Search for the cell housing the specified text and yield its (x, y) center coordinate. 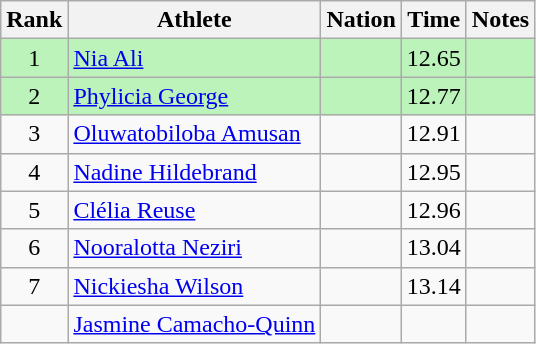
12.96 (434, 210)
12.91 (434, 134)
Time (434, 20)
12.65 (434, 58)
Rank (34, 20)
Jasmine Camacho-Quinn (194, 324)
7 (34, 286)
Nation (361, 20)
Oluwatobiloba Amusan (194, 134)
Nia Ali (194, 58)
Nickiesha Wilson (194, 286)
3 (34, 134)
12.77 (434, 96)
13.04 (434, 248)
5 (34, 210)
Nooralotta Neziri (194, 248)
13.14 (434, 286)
6 (34, 248)
4 (34, 172)
Nadine Hildebrand (194, 172)
12.95 (434, 172)
Clélia Reuse (194, 210)
Phylicia George (194, 96)
Notes (500, 20)
2 (34, 96)
1 (34, 58)
Athlete (194, 20)
